Locate the cell with the specified text and output its (X, Y) center coordinate. 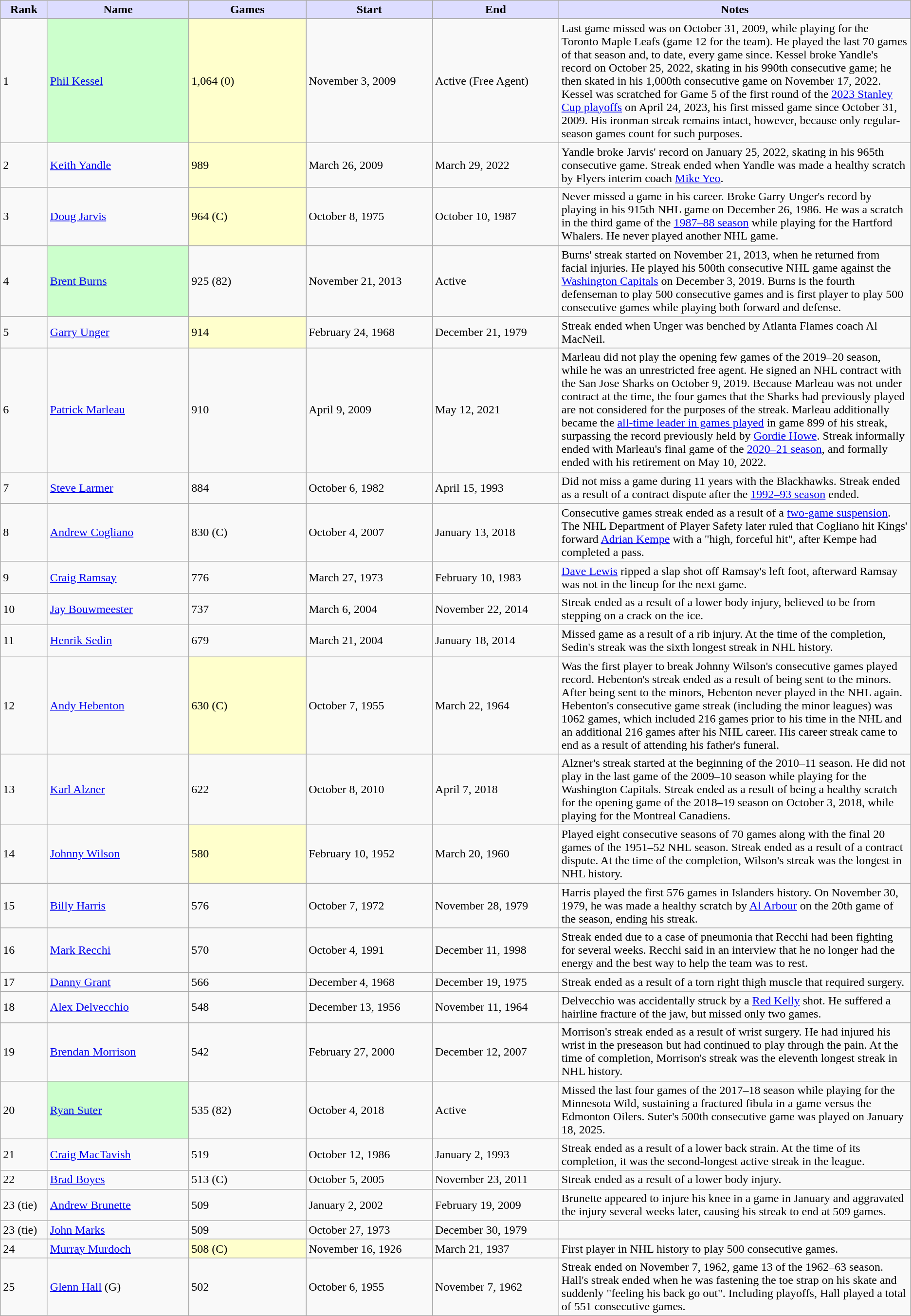
April 15, 1993 (496, 488)
Keith Yandle (118, 165)
6 (24, 410)
First player in NHL history to play 500 consecutive games. (735, 1248)
Steve Larmer (118, 488)
925 (82) (247, 281)
January 2, 2002 (369, 1205)
1,064 (0) (247, 81)
4 (24, 281)
November 22, 2014 (496, 609)
884 (247, 488)
Brad Boyes (118, 1180)
Active (Free Agent) (496, 81)
October 6, 1955 (369, 1286)
3 (24, 216)
580 (247, 854)
Craig MacTavish (118, 1155)
7 (24, 488)
April 7, 2018 (496, 790)
20 (24, 1110)
13 (24, 790)
737 (247, 609)
16 (24, 950)
Rank (24, 10)
November 3, 2009 (369, 81)
9 (24, 577)
630 (C) (247, 705)
519 (247, 1155)
March 22, 1964 (496, 705)
November 7, 1962 (496, 1286)
Andrew Cogliano (118, 533)
25 (24, 1286)
Billy Harris (118, 906)
October 6, 1982 (369, 488)
Did not miss a game during 11 years with the Blackhawks. Streak ended as a result of a contract dispute after the 1992–93 season ended. (735, 488)
Danny Grant (118, 982)
Phil Kessel (118, 81)
Missed game as a result of a rib injury. At the time of the completion, Sedin's streak was the sixth longest streak in NHL history. (735, 641)
Craig Ramsay (118, 577)
Karl Alzner (118, 790)
May 12, 2021 (496, 410)
535 (82) (247, 1110)
December 30, 1979 (496, 1230)
March 20, 1960 (496, 854)
21 (24, 1155)
Streak ended as a result of a lower body injury, believed to be from stepping on a crack on the ice. (735, 609)
Streak ended when Unger was benched by Atlanta Flames coach Al MacNeil. (735, 332)
December 13, 1956 (369, 1007)
End (496, 10)
Alex Delvecchio (118, 1007)
11 (24, 641)
576 (247, 906)
December 19, 1975 (496, 982)
October 7, 1972 (369, 906)
October 4, 2018 (369, 1110)
March 21, 2004 (369, 641)
Murray Murdoch (118, 1248)
February 24, 1968 (369, 332)
Streak ended as a result of a lower back strain. At the time of its completion, it was the second-longest active streak in the league. (735, 1155)
622 (247, 790)
Garry Unger (118, 332)
Brent Burns (118, 281)
Dave Lewis ripped a slap shot off Ramsay's left foot, afterward Ramsay was not in the lineup for the next game. (735, 577)
Brendan Morrison (118, 1052)
14 (24, 854)
Henrik Sedin (118, 641)
February 27, 2000 (369, 1052)
November 28, 1979 (496, 906)
April 9, 2009 (369, 410)
January 18, 2014 (496, 641)
October 5, 2005 (369, 1180)
November 16, 1926 (369, 1248)
12 (24, 705)
508 (C) (247, 1248)
24 (24, 1248)
2 (24, 165)
Doug Jarvis (118, 216)
776 (247, 577)
November 11, 1964 (496, 1007)
February 10, 1983 (496, 577)
October 7, 1955 (369, 705)
Brunette appeared to injure his knee in a game in January and aggravated the injury several weeks later, causing his streak to end at 509 games. (735, 1205)
Delvecchio was accidentally struck by a Red Kelly shot. He suffered a hairline fracture of the jaw, but missed only two games. (735, 1007)
March 6, 2004 (369, 609)
October 8, 2010 (369, 790)
542 (247, 1052)
December 11, 1998 (496, 950)
January 2, 1993 (496, 1155)
Andrew Brunette (118, 1205)
Mark Recchi (118, 950)
17 (24, 982)
8 (24, 533)
March 29, 2022 (496, 165)
Jay Bouwmeester (118, 609)
March 21, 1937 (496, 1248)
Games (247, 10)
December 21, 1979 (496, 332)
November 23, 2011 (496, 1180)
Streak ended as a result of a lower body injury. (735, 1180)
November 21, 2013 (369, 281)
19 (24, 1052)
830 (C) (247, 533)
December 4, 1968 (369, 982)
February 19, 2009 (496, 1205)
October 27, 1973 (369, 1230)
Johnny Wilson (118, 854)
Name (118, 10)
502 (247, 1286)
1 (24, 81)
March 26, 2009 (369, 165)
570 (247, 950)
Streak ended as a result of a torn right thigh muscle that required surgery. (735, 982)
548 (247, 1007)
Andy Hebenton (118, 705)
910 (247, 410)
15 (24, 906)
914 (247, 332)
989 (247, 165)
October 8, 1975 (369, 216)
December 12, 2007 (496, 1052)
John Marks (118, 1230)
February 10, 1952 (369, 854)
10 (24, 609)
March 27, 1973 (369, 577)
October 4, 2007 (369, 533)
January 13, 2018 (496, 533)
679 (247, 641)
October 12, 1986 (369, 1155)
566 (247, 982)
964 (C) (247, 216)
513 (C) (247, 1180)
Ryan Suter (118, 1110)
18 (24, 1007)
Start (369, 10)
5 (24, 332)
22 (24, 1180)
October 10, 1987 (496, 216)
Notes (735, 10)
Glenn Hall (G) (118, 1286)
Patrick Marleau (118, 410)
October 4, 1991 (369, 950)
